Output the (X, Y) coordinate of the center of the cell containing the given text.  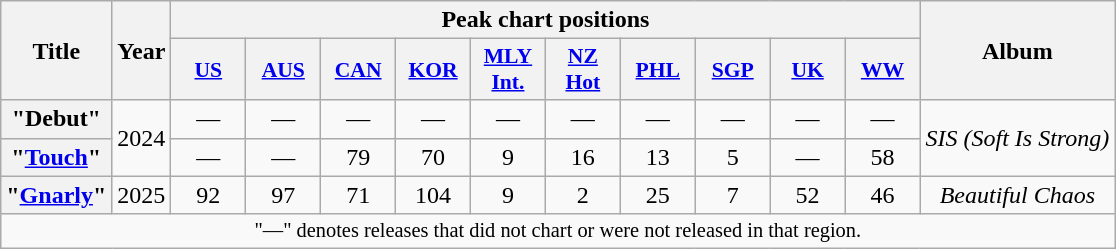
79 (358, 157)
"—" denotes releases that did not chart or were not released in that region. (558, 231)
SGP (732, 70)
"Touch" (56, 157)
71 (358, 195)
"Gnarly" (56, 195)
AUS (284, 70)
MLYInt. (508, 70)
Year (142, 50)
5 (732, 157)
97 (284, 195)
WW (882, 70)
Title (56, 50)
NZHot (582, 70)
US (208, 70)
52 (808, 195)
CAN (358, 70)
Album (1018, 50)
PHL (658, 70)
Beautiful Chaos (1018, 195)
16 (582, 157)
104 (434, 195)
46 (882, 195)
KOR (434, 70)
UK (808, 70)
58 (882, 157)
25 (658, 195)
2 (582, 195)
7 (732, 195)
Peak chart positions (546, 20)
70 (434, 157)
SIS (Soft Is Strong) (1018, 138)
92 (208, 195)
2025 (142, 195)
2024 (142, 138)
"Debut" (56, 119)
13 (658, 157)
